Pinpoint the cell where the given text exists, returning its (x, y) midpoint coordinate. 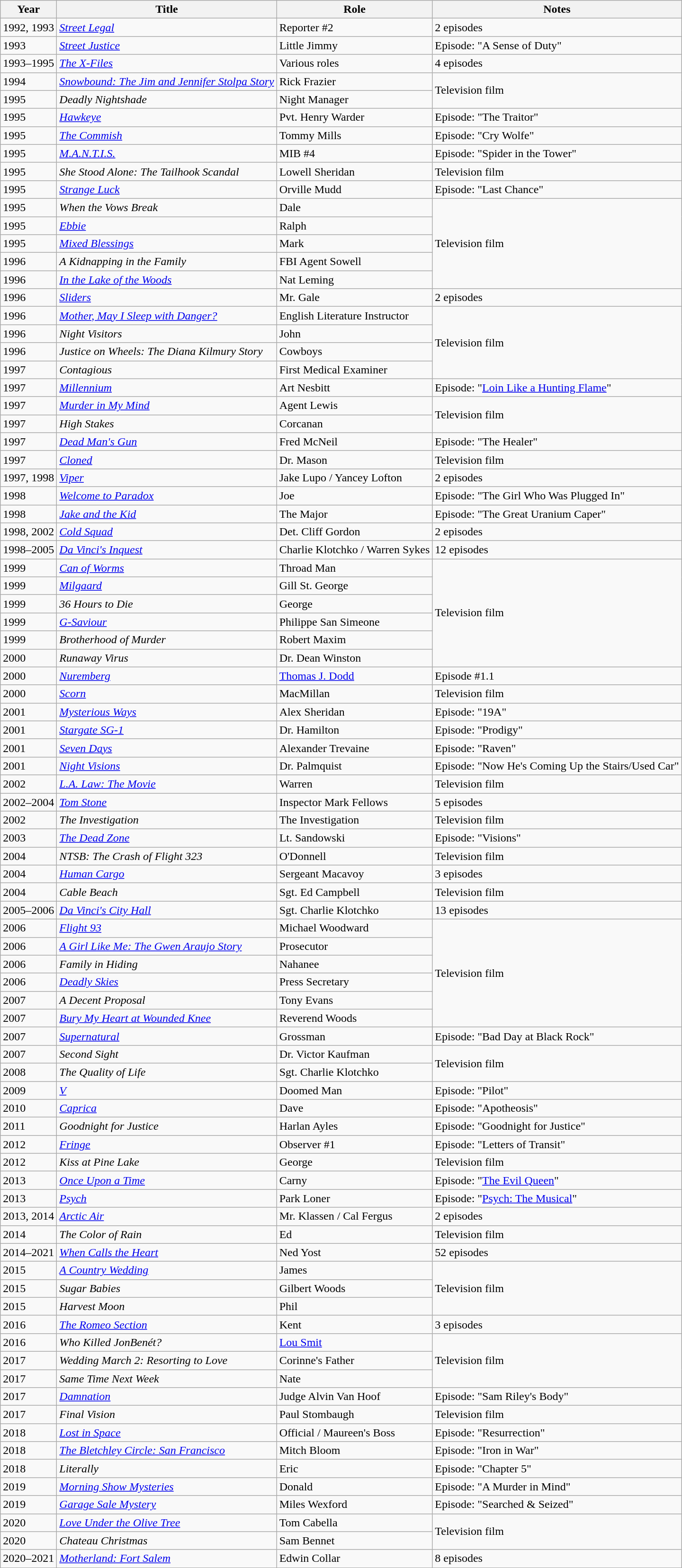
Strange Luck (167, 189)
Who Killed JonBenét? (167, 1342)
Harlan Ayles (354, 1126)
Episode: "Iron in War" (557, 1451)
Deadly Nightshade (167, 99)
Cloned (167, 460)
1997, 1998 (28, 478)
Sgt. Ed Campbell (354, 892)
Cable Beach (167, 892)
Tom Stone (167, 802)
2003 (28, 838)
5 episodes (557, 802)
Alex Sheridan (354, 712)
Sliders (167, 298)
Gill St. George (354, 586)
The Romeo Section (167, 1324)
Flight 93 (167, 928)
Cold Squad (167, 532)
Motherland: Fort Salem (167, 1559)
L.A. Law: The Movie (167, 784)
Episode: "Loin Like a Hunting Flame" (557, 388)
Lost in Space (167, 1433)
Arctic Air (167, 1216)
Carny (354, 1180)
Ebbie (167, 226)
Official / Maureen's Boss (354, 1433)
Alexander Trevaine (354, 748)
Cowboys (354, 352)
Fred McNeil (354, 442)
Episode: "Raven" (557, 748)
Park Loner (354, 1198)
Thomas J. Dodd (354, 676)
John (354, 334)
Dale (354, 207)
Mother, May I Sleep with Danger? (167, 316)
Deadly Skies (167, 982)
Episode: "Goodnight for Justice" (557, 1126)
Mysterious Ways (167, 712)
36 Hours to Die (167, 604)
Damnation (167, 1397)
1993 (28, 45)
Love Under the Olive Tree (167, 1523)
The Bletchley Circle: San Francisco (167, 1451)
Episode: "Resurrection" (557, 1433)
The Color of Rain (167, 1234)
Press Secretary (354, 982)
Contagious (167, 370)
Street Justice (167, 45)
Hawkeye (167, 117)
Jake and the Kid (167, 514)
Dr. Mason (354, 460)
Episode: "A Sense of Duty" (557, 45)
The X-Files (167, 63)
Orville Mudd (354, 189)
Night Visions (167, 766)
Welcome to Paradox (167, 496)
8 episodes (557, 1559)
Paul Stombaugh (354, 1415)
Phil (354, 1306)
V (167, 1090)
Notes (557, 9)
Can of Worms (167, 568)
Reverend Woods (354, 1018)
Seven Days (167, 748)
English Literature Instructor (354, 316)
2014 (28, 1234)
Charlie Klotchko / Warren Sykes (354, 550)
Judge Alvin Van Hoof (354, 1397)
Det. Cliff Gordon (354, 532)
2009 (28, 1090)
Supernatural (167, 1036)
Joe (354, 496)
Eric (354, 1469)
Sergeant Macavoy (354, 874)
James (354, 1270)
Human Cargo (167, 874)
Edwin Collar (354, 1559)
Street Legal (167, 27)
Episode: "Letters of Transit" (557, 1144)
1993–1995 (28, 63)
Gilbert Woods (354, 1288)
Prosecutor (354, 946)
Episode: "Pilot" (557, 1090)
2002–2004 (28, 802)
Ralph (354, 226)
Lou Smit (354, 1342)
MacMillan (354, 694)
Various roles (354, 63)
Nahanee (354, 964)
Dr. Victor Kaufman (354, 1054)
Once Upon a Time (167, 1180)
Snowbound: The Jim and Jennifer Stolpa Story (167, 81)
Psych (167, 1198)
Lowell Sheridan (354, 171)
1998–2005 (28, 550)
Millennium (167, 388)
Runaway Virus (167, 658)
Mark (354, 244)
Second Sight (167, 1054)
Inspector Mark Fellows (354, 802)
Tony Evans (354, 1000)
Episode: "Sam Riley's Body" (557, 1397)
Episode: "Last Chance" (557, 189)
Morning Show Mysteries (167, 1487)
2020–2021 (28, 1559)
A Kidnapping in the Family (167, 262)
Tom Cabella (354, 1523)
Kent (354, 1324)
A Country Wedding (167, 1270)
O'Donnell (354, 856)
1992, 1993 (28, 27)
Title (167, 9)
1998, 2002 (28, 532)
Ed (354, 1234)
Mitch Bloom (354, 1451)
Da Vinci's Inquest (167, 550)
2011 (28, 1126)
Episode: "Now He's Coming Up the Stairs/Used Car" (557, 766)
Ned Yost (354, 1252)
Episode: "Psych: The Musical" (557, 1198)
13 episodes (557, 910)
Justice on Wheels: The Diana Kilmury Story (167, 352)
Episode: "A Murder in Mind" (557, 1487)
Dr. Palmquist (354, 766)
Observer #1 (354, 1144)
The Commish (167, 135)
NTSB: The Crash of Flight 323 (167, 856)
Episode: "Spider in the Tower" (557, 153)
Milgaard (167, 586)
1994 (28, 81)
Little Jimmy (354, 45)
Garage Sale Mystery (167, 1505)
Stargate SG-1 (167, 730)
Da Vinci's City Hall (167, 910)
Philippe San Simeone (354, 622)
The Quality of Life (167, 1072)
Nat Leming (354, 280)
Dr. Dean Winston (354, 658)
Goodnight for Justice (167, 1126)
Corcanan (354, 424)
Episode: "Visions" (557, 838)
Final Vision (167, 1415)
The Dead Zone (167, 838)
Doomed Man (354, 1090)
A Girl Like Me: The Gwen Araujo Story (167, 946)
Episode: "The Great Uranium Caper" (557, 514)
Rick Frazier (354, 81)
Episode: "Apotheosis" (557, 1108)
In the Lake of the Woods (167, 280)
Mr. Klassen / Cal Fergus (354, 1216)
G-Saviour (167, 622)
First Medical Examiner (354, 370)
Harvest Moon (167, 1306)
Jake Lupo / Yancey Lofton (354, 478)
Donald (354, 1487)
Fringe (167, 1144)
Dave (354, 1108)
Dr. Hamilton (354, 730)
Grossman (354, 1036)
When the Vows Break (167, 207)
Episode: "Searched & Seized" (557, 1505)
Mr. Gale (354, 298)
52 episodes (557, 1252)
Same Time Next Week (167, 1379)
Nate (354, 1379)
Episode: "The Evil Queen" (557, 1180)
Literally (167, 1469)
Michael Woodward (354, 928)
Tommy Mills (354, 135)
Bury My Heart at Wounded Knee (167, 1018)
Reporter #2 (354, 27)
High Stakes (167, 424)
Episode: "The Girl Who Was Plugged In" (557, 496)
Sam Bennet (354, 1541)
Role (354, 9)
Family in Hiding (167, 964)
2014–2021 (28, 1252)
Mixed Blessings (167, 244)
Murder in My Mind (167, 406)
Art Nesbitt (354, 388)
Night Visitors (167, 334)
2013, 2014 (28, 1216)
The Major (354, 514)
Wedding March 2: Resorting to Love (167, 1360)
Agent Lewis (354, 406)
Episode: "Prodigy" (557, 730)
FBI Agent Sowell (354, 262)
Chateau Christmas (167, 1541)
Corinne's Father (354, 1360)
Brotherhood of Murder (167, 640)
A Decent Proposal (167, 1000)
Lt. Sandowski (354, 838)
Miles Wexford (354, 1505)
Caprica (167, 1108)
Episode: "The Healer" (557, 442)
Robert Maxim (354, 640)
Episode: "The Traitor" (557, 117)
Episode: "Cry Wolfe" (557, 135)
Nuremberg (167, 676)
Sugar Babies (167, 1288)
12 episodes (557, 550)
Dead Man's Gun (167, 442)
Kiss at Pine Lake (167, 1162)
When Calls the Heart (167, 1252)
Throad Man (354, 568)
Night Manager (354, 99)
Episode #1.1 (557, 676)
Warren (354, 784)
2010 (28, 1108)
Year (28, 9)
2008 (28, 1072)
4 episodes (557, 63)
Scorn (167, 694)
Pvt. Henry Warder (354, 117)
Viper (167, 478)
MIB #4 (354, 153)
Episode: "Bad Day at Black Rock" (557, 1036)
2005–2006 (28, 910)
Episode: "19A" (557, 712)
M.A.N.T.I.S. (167, 153)
She Stood Alone: The Tailhook Scandal (167, 171)
Episode: "Chapter 5" (557, 1469)
